Scan for the cell matching the given text and deliver its (x, y) coordinate at center. 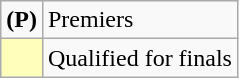
(P) (22, 20)
Premiers (140, 20)
Qualified for finals (140, 58)
